Extract the [x, y] coordinate from the center of the cell holding the provided text.  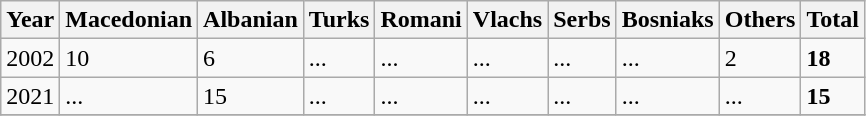
2002 [30, 58]
Bosniaks [668, 20]
Romani [421, 20]
Serbs [582, 20]
2 [760, 58]
2021 [30, 96]
Albanian [251, 20]
Turks [339, 20]
Others [760, 20]
Vlachs [507, 20]
10 [129, 58]
Macedonian [129, 20]
18 [833, 58]
Year [30, 20]
6 [251, 58]
Total [833, 20]
